For the text-containing cell, return its midpoint in [X, Y] coordinate format. 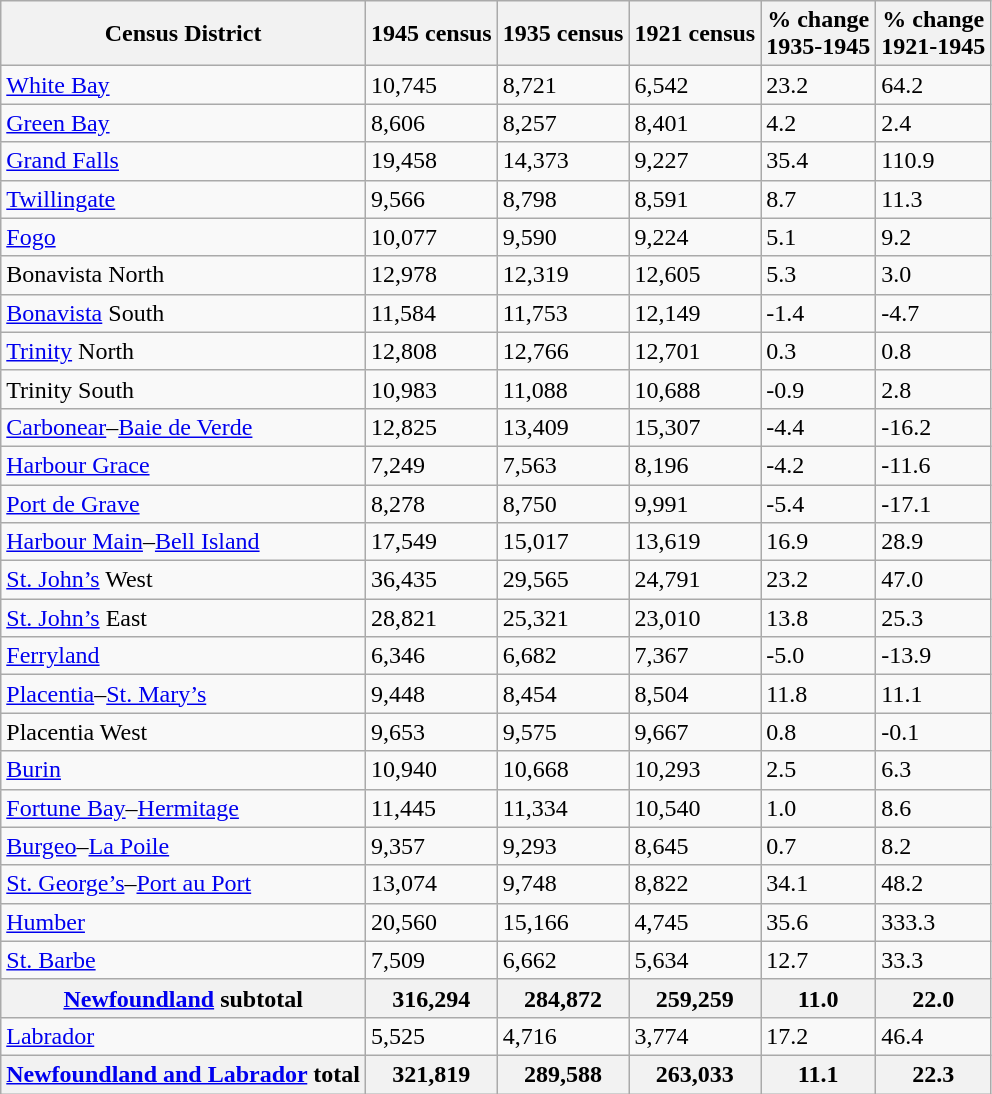
13.8 [818, 618]
Trinity South [184, 389]
1945 census [431, 34]
Humber [184, 922]
11.3 [934, 199]
12,319 [563, 275]
-4.2 [818, 465]
11.0 [818, 998]
9,224 [695, 237]
289,588 [563, 1074]
10,668 [563, 770]
-0.9 [818, 389]
28.9 [934, 542]
17.2 [818, 1036]
-1.4 [818, 313]
9,566 [431, 199]
15,017 [563, 542]
10,077 [431, 237]
8,822 [695, 884]
St. George’s–Port au Port [184, 884]
10,540 [695, 808]
5,634 [695, 960]
9,748 [563, 884]
Twillingate [184, 199]
8,750 [563, 503]
Port de Grave [184, 503]
3,774 [695, 1036]
Burin [184, 770]
12,605 [695, 275]
St. John’s East [184, 618]
9,227 [695, 161]
29,565 [563, 580]
5.1 [818, 237]
10,940 [431, 770]
3.0 [934, 275]
0.7 [818, 846]
9,575 [563, 732]
2.4 [934, 123]
9,357 [431, 846]
Carbonear–Baie de Verde [184, 427]
4,716 [563, 1036]
316,294 [431, 998]
10,745 [431, 85]
11,753 [563, 313]
Fogo [184, 237]
-4.4 [818, 427]
33.3 [934, 960]
9,448 [431, 694]
Labrador [184, 1036]
1.0 [818, 808]
-5.4 [818, 503]
Placentia–St. Mary’s [184, 694]
46.4 [934, 1036]
6,346 [431, 656]
Newfoundland subtotal [184, 998]
1935 census [563, 34]
-5.0 [818, 656]
-4.7 [934, 313]
-0.1 [934, 732]
9.2 [934, 237]
8,591 [695, 199]
10,293 [695, 770]
7,249 [431, 465]
10,983 [431, 389]
Burgeo–La Poile [184, 846]
0.3 [818, 351]
White Bay [184, 85]
9,590 [563, 237]
6.3 [934, 770]
24,791 [695, 580]
25.3 [934, 618]
15,166 [563, 922]
8.7 [818, 199]
4.2 [818, 123]
Newfoundland and Labrador total [184, 1074]
10,688 [695, 389]
% change1935-1945 [818, 34]
Bonavista South [184, 313]
-16.2 [934, 427]
35.4 [818, 161]
284,872 [563, 998]
6,662 [563, 960]
Harbour Main–Bell Island [184, 542]
12,978 [431, 275]
8,257 [563, 123]
6,682 [563, 656]
13,409 [563, 427]
47.0 [934, 580]
11,088 [563, 389]
23,010 [695, 618]
12,825 [431, 427]
8,606 [431, 123]
8,401 [695, 123]
St. Barbe [184, 960]
Grand Falls [184, 161]
22.0 [934, 998]
Ferryland [184, 656]
7,563 [563, 465]
16.9 [818, 542]
48.2 [934, 884]
12,808 [431, 351]
14,373 [563, 161]
St. John’s West [184, 580]
12,701 [695, 351]
34.1 [818, 884]
-17.1 [934, 503]
Bonavista North [184, 275]
8,721 [563, 85]
-13.9 [934, 656]
5,525 [431, 1036]
12,149 [695, 313]
% change1921-1945 [934, 34]
9,991 [695, 503]
2.5 [818, 770]
1921 census [695, 34]
-11.6 [934, 465]
8,504 [695, 694]
Trinity North [184, 351]
20,560 [431, 922]
8,454 [563, 694]
110.9 [934, 161]
36,435 [431, 580]
64.2 [934, 85]
263,033 [695, 1074]
9,293 [563, 846]
13,619 [695, 542]
19,458 [431, 161]
7,509 [431, 960]
5.3 [818, 275]
Fortune Bay–Hermitage [184, 808]
8,645 [695, 846]
8.2 [934, 846]
11,334 [563, 808]
17,549 [431, 542]
Census District [184, 34]
259,259 [695, 998]
35.6 [818, 922]
Green Bay [184, 123]
Harbour Grace [184, 465]
13,074 [431, 884]
11,445 [431, 808]
12,766 [563, 351]
6,542 [695, 85]
12.7 [818, 960]
8.6 [934, 808]
2.8 [934, 389]
8,196 [695, 465]
11.8 [818, 694]
321,819 [431, 1074]
8,278 [431, 503]
28,821 [431, 618]
9,653 [431, 732]
15,307 [695, 427]
4,745 [695, 922]
7,367 [695, 656]
25,321 [563, 618]
11,584 [431, 313]
Placentia West [184, 732]
333.3 [934, 922]
8,798 [563, 199]
9,667 [695, 732]
22.3 [934, 1074]
